Provide the (X, Y) coordinate of the cell's center where the given text is located.  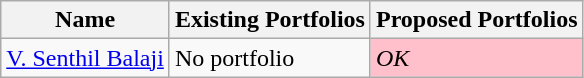
OK (476, 58)
Existing Portfolios (270, 20)
Name (86, 20)
No portfolio (270, 58)
Proposed Portfolios (476, 20)
V. Senthil Balaji (86, 58)
